Detect which cell encompasses the target text, then output its [X, Y] center coordinate. 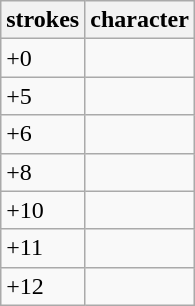
+0 [43, 58]
+8 [43, 172]
+5 [43, 96]
strokes [43, 20]
+11 [43, 248]
character [140, 20]
+12 [43, 286]
+6 [43, 134]
+10 [43, 210]
